Extract the [X, Y] coordinate from the center of the cell holding the provided text.  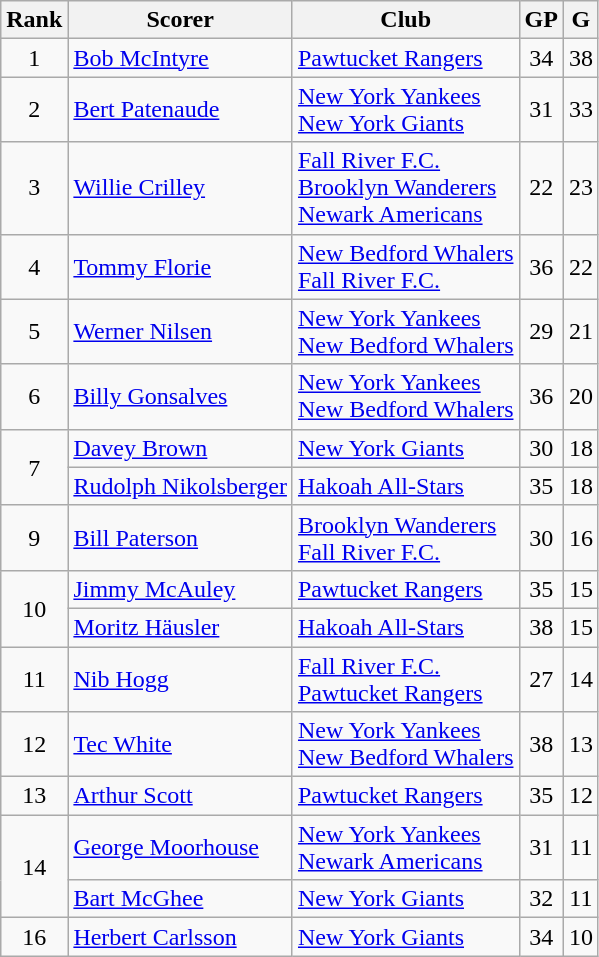
Nib Hogg [180, 678]
GP [541, 20]
27 [541, 678]
1 [34, 58]
Herbert Carlsson [180, 937]
Bill Paterson [180, 538]
5 [34, 332]
Werner Nilsen [180, 332]
Tommy Florie [180, 266]
New Bedford WhalersFall River F.C. [406, 266]
4 [34, 266]
Billy Gonsalves [180, 396]
33 [580, 110]
9 [34, 538]
Brooklyn WanderersFall River F.C. [406, 538]
Fall River F.C.Brooklyn WanderersNewark Americans [406, 188]
29 [541, 332]
2 [34, 110]
G [580, 20]
Rank [34, 20]
23 [580, 188]
20 [580, 396]
Rudolph Nikolsberger [180, 486]
Willie Crilley [180, 188]
Jimmy McAuley [180, 589]
Moritz Häusler [180, 627]
George Moorhouse [180, 848]
Bert Patenaude [180, 110]
21 [580, 332]
6 [34, 396]
New York YankeesNew York Giants [406, 110]
Fall River F.C.Pawtucket Rangers [406, 678]
3 [34, 188]
New York YankeesNewark Americans [406, 848]
Davey Brown [180, 448]
Arthur Scott [180, 796]
Bob McIntyre [180, 58]
Club [406, 20]
7 [34, 467]
Tec White [180, 744]
32 [541, 899]
Bart McGhee [180, 899]
Scorer [180, 20]
